Return [x, y] of the center of cell containing provided text 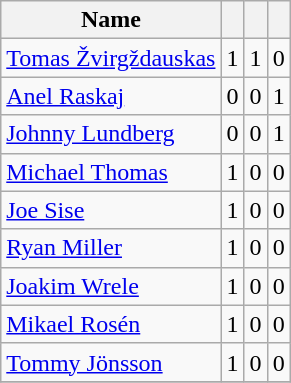
Johnny Lundberg [111, 134]
Ryan Miller [111, 248]
Tomas Žvirgždauskas [111, 58]
Michael Thomas [111, 172]
Anel Raskaj [111, 96]
Name [111, 20]
Tommy Jönsson [111, 362]
Joakim Wrele [111, 286]
Joe Sise [111, 210]
Mikael Rosén [111, 324]
